Detect which cell encompasses the target text, then output its (X, Y) center coordinate. 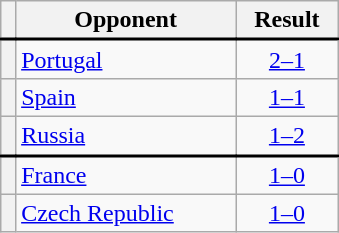
2–1 (288, 60)
Russia (126, 136)
1–2 (288, 136)
Result (288, 20)
Spain (126, 97)
Opponent (126, 20)
1–1 (288, 97)
France (126, 174)
Portugal (126, 60)
Czech Republic (126, 213)
